Determine the (x, y) coordinate at the center of the cell enclosing the given text.  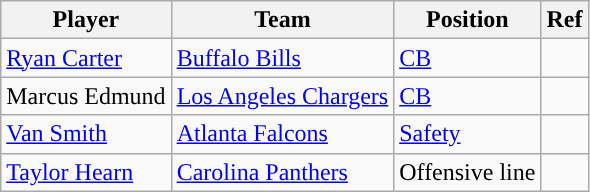
Position (468, 20)
Atlanta Falcons (282, 134)
Offensive line (468, 172)
Van Smith (86, 134)
Safety (468, 134)
Player (86, 20)
Ryan Carter (86, 58)
Carolina Panthers (282, 172)
Team (282, 20)
Ref (564, 20)
Los Angeles Chargers (282, 96)
Buffalo Bills (282, 58)
Taylor Hearn (86, 172)
Marcus Edmund (86, 96)
